Scan for the cell matching the given text and deliver its (x, y) coordinate at center. 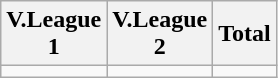
Total (245, 34)
V.League 2 (160, 34)
V.League 1 (54, 34)
